Return (x, y) of the center of cell containing provided text 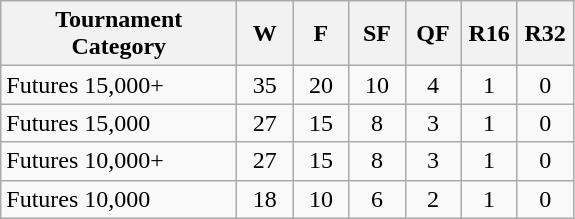
Futures 15,000 (119, 123)
2 (433, 199)
SF (377, 34)
W (265, 34)
6 (377, 199)
Futures 15,000+ (119, 85)
4 (433, 85)
Futures 10,000 (119, 199)
Tournament Category (119, 34)
20 (321, 85)
35 (265, 85)
R16 (489, 34)
Futures 10,000+ (119, 161)
R32 (545, 34)
18 (265, 199)
F (321, 34)
QF (433, 34)
